Find where the given text appears and provide that cell's center as [X, Y] coordinate. 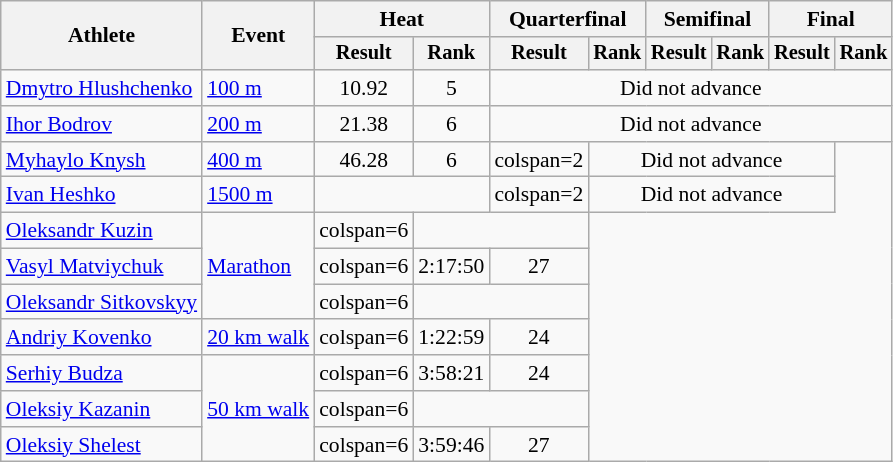
Ivan Heshko [102, 195]
Event [258, 36]
5 [451, 88]
Oleksandr Kuzin [102, 231]
Vasyl Matviychuk [102, 267]
Quarterfinal [568, 19]
50 km walk [258, 408]
Final [830, 19]
3:58:21 [451, 373]
Myhaylo Knysh [102, 160]
100 m [258, 88]
Dmytro Hlushchenko [102, 88]
200 m [258, 124]
10.92 [364, 88]
Oleksandr Sitkovskyy [102, 302]
Serhiy Budza [102, 373]
1500 m [258, 195]
1:22:59 [451, 338]
Oleksiy Kazanin [102, 409]
21.38 [364, 124]
20 km walk [258, 338]
Andriy Kovenko [102, 338]
46.28 [364, 160]
Semifinal [708, 19]
Ihor Bodrov [102, 124]
400 m [258, 160]
Heat [402, 19]
27 [538, 267]
2:17:50 [451, 267]
Athlete [102, 36]
Marathon [258, 266]
